Find where the given text appears and provide that cell's center as [X, Y] coordinate. 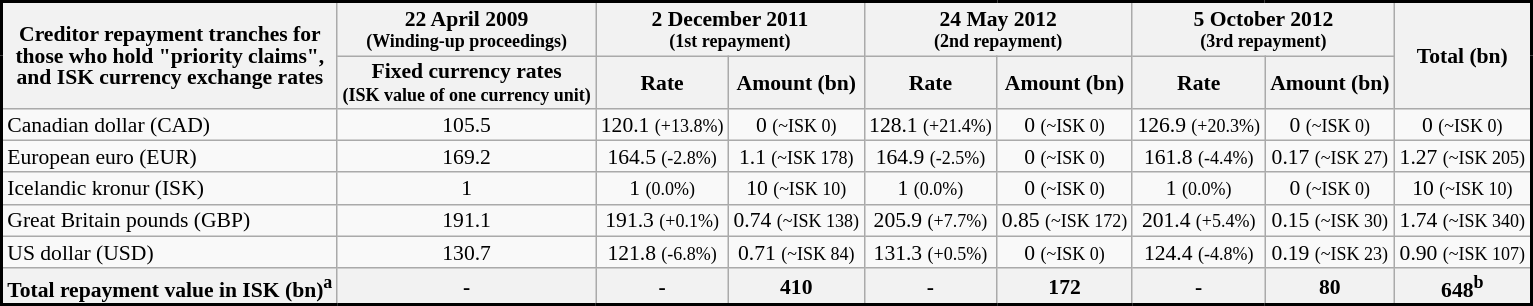
121.8 (-6.8%) [662, 252]
0.74 (~ISK 138) [796, 221]
80 [1330, 286]
Fixed currency rates(ISK value of one currency unit) [466, 82]
1.27 (~ISK 205) [1463, 157]
161.8 (-4.4%) [1198, 157]
126.9 (+20.3%) [1198, 125]
Total repayment value in ISK (bn)a [170, 286]
5 October 2012(3rd repayment) [1263, 29]
1.1 (~ISK 178) [796, 157]
Icelandic kronur (ISK) [170, 189]
164.5 (-2.8%) [662, 157]
648b [1463, 286]
1 [466, 189]
0.15 (~ISK 30) [1330, 221]
131.3 (+0.5%) [930, 252]
130.7 [466, 252]
191.3 (+0.1%) [662, 221]
169.2 [466, 157]
0.90 (~ISK 107) [1463, 252]
Great Britain pounds (GBP) [170, 221]
120.1 (+13.8%) [662, 125]
24 May 2012(2nd repayment) [998, 29]
201.4 (+5.4%) [1198, 221]
European euro (EUR) [170, 157]
Total (bn) [1463, 56]
0.71 (~ISK 84) [796, 252]
191.1 [466, 221]
410 [796, 286]
0.17 (~ISK 27) [1330, 157]
128.1 (+21.4%) [930, 125]
105.5 [466, 125]
2 December 2011(1st repayment) [730, 29]
Canadian dollar (CAD) [170, 125]
0.85 (~ISK 172) [1065, 221]
22 April 2009(Winding-up proceedings) [466, 29]
US dollar (USD) [170, 252]
1.74 (~ISK 340) [1463, 221]
Creditor repayment tranches forthose who hold "priority claims",and ISK currency exchange rates [170, 56]
205.9 (+7.7%) [930, 221]
0.19 (~ISK 23) [1330, 252]
164.9 (-2.5%) [930, 157]
124.4 (-4.8%) [1198, 252]
172 [1065, 286]
